Find where the given text appears and provide that cell's center as [x, y] coordinate. 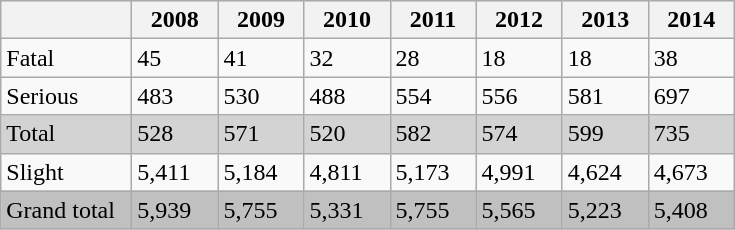
483 [175, 96]
574 [519, 134]
2011 [433, 20]
2008 [175, 20]
697 [691, 96]
582 [433, 134]
5,411 [175, 172]
2009 [261, 20]
Serious [66, 96]
2012 [519, 20]
5,173 [433, 172]
5,223 [605, 210]
599 [605, 134]
45 [175, 58]
530 [261, 96]
41 [261, 58]
Fatal [66, 58]
556 [519, 96]
28 [433, 58]
2014 [691, 20]
4,624 [605, 172]
735 [691, 134]
4,673 [691, 172]
4,991 [519, 172]
32 [347, 58]
488 [347, 96]
2010 [347, 20]
Grand total [66, 210]
528 [175, 134]
5,184 [261, 172]
5,331 [347, 210]
581 [605, 96]
520 [347, 134]
4,811 [347, 172]
38 [691, 58]
5,939 [175, 210]
Slight [66, 172]
Total [66, 134]
5,565 [519, 210]
554 [433, 96]
2013 [605, 20]
571 [261, 134]
5,408 [691, 210]
